Find where the given text appears and provide that cell's center as [x, y] coordinate. 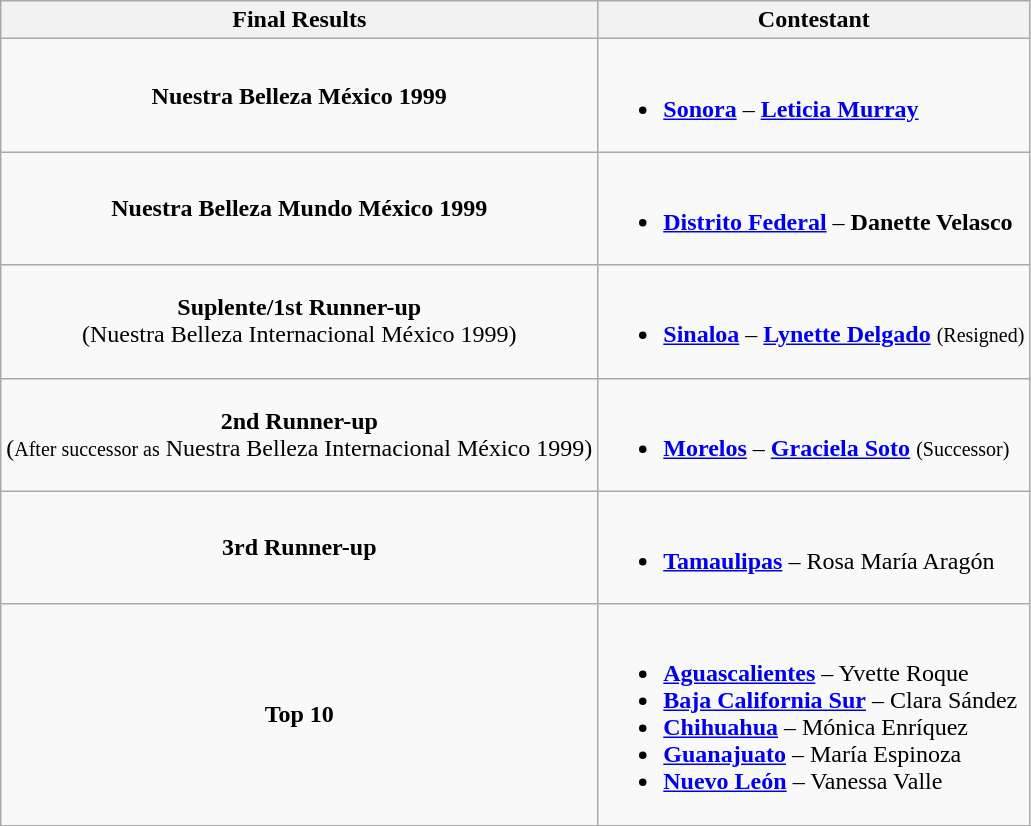
Top 10 [300, 714]
Final Results [300, 20]
Tamaulipas – Rosa María Aragón [814, 548]
Sonora – Leticia Murray [814, 96]
Sinaloa – Lynette Delgado (Resigned) [814, 322]
Nuestra Belleza Mundo México 1999 [300, 208]
Aguascalientes – Yvette Roque Baja California Sur – Clara Sández Chihuahua – Mónica Enríquez Guanajuato – María Espinoza Nuevo León – Vanessa Valle [814, 714]
Contestant [814, 20]
2nd Runner-up(After successor as Nuestra Belleza Internacional México 1999) [300, 434]
Nuestra Belleza México 1999 [300, 96]
Suplente/1st Runner-up(Nuestra Belleza Internacional México 1999) [300, 322]
Distrito Federal – Danette Velasco [814, 208]
3rd Runner-up [300, 548]
Morelos – Graciela Soto (Successor) [814, 434]
